From the cell containing the given text, extract its center point as (X, Y) coordinate. 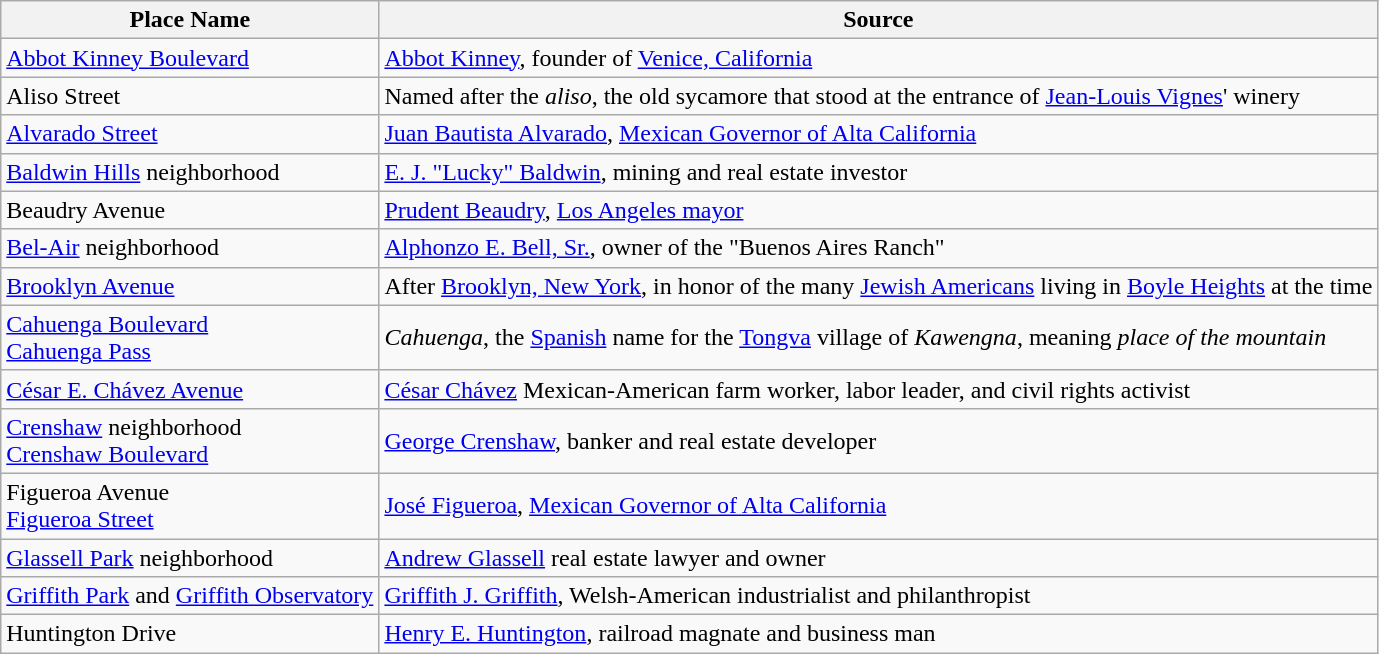
Beaudry Avenue (190, 210)
Glassell Park neighborhood (190, 557)
Griffith Park and Griffith Observatory (190, 596)
E. J. "Lucky" Baldwin, mining and real estate investor (878, 172)
Source (878, 20)
Alvarado Street (190, 134)
Alphonzo E. Bell, Sr., owner of the "Buenos Aires Ranch" (878, 248)
Figueroa AvenueFigueroa Street (190, 506)
Baldwin Hills neighborhood (190, 172)
Cahuenga, the Spanish name for the Tongva village of Kawengna, meaning place of the mountain (878, 338)
Brooklyn Avenue (190, 286)
Abbot Kinney Boulevard (190, 58)
Huntington Drive (190, 634)
After Brooklyn, New York, in honor of the many Jewish Americans living in Boyle Heights at the time (878, 286)
César E. Chávez Avenue (190, 389)
Bel-Air neighborhood (190, 248)
José Figueroa, Mexican Governor of Alta California (878, 506)
Andrew Glassell real estate lawyer and owner (878, 557)
Griffith J. Griffith, Welsh-American industrialist and philanthropist (878, 596)
Henry E. Huntington, railroad magnate and business man (878, 634)
Abbot Kinney, founder of Venice, California (878, 58)
Place Name (190, 20)
George Crenshaw, banker and real estate developer (878, 440)
Crenshaw neighborhoodCrenshaw Boulevard (190, 440)
Cahuenga BoulevardCahuenga Pass (190, 338)
Juan Bautista Alvarado, Mexican Governor of Alta California (878, 134)
César Chávez Mexican-American farm worker, labor leader, and civil rights activist (878, 389)
Named after the aliso, the old sycamore that stood at the entrance of Jean-Louis Vignes' winery (878, 96)
Aliso Street (190, 96)
Prudent Beaudry, Los Angeles mayor (878, 210)
